Scan for the cell matching the given text and deliver its [X, Y] coordinate at center. 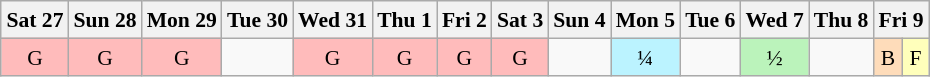
F [915, 56]
Wed 31 [332, 20]
Fri 2 [464, 20]
Mon 29 [182, 20]
Tue 30 [258, 20]
Sat 3 [520, 20]
Tue 6 [710, 20]
Wed 7 [774, 20]
Thu 8 [842, 20]
Sun 4 [579, 20]
½ [774, 56]
¼ [646, 56]
Fri 9 [900, 20]
Thu 1 [404, 20]
B [888, 56]
Sat 27 [34, 20]
Sun 28 [106, 20]
Mon 5 [646, 20]
